Scan for the cell matching the given text and deliver its [x, y] coordinate at center. 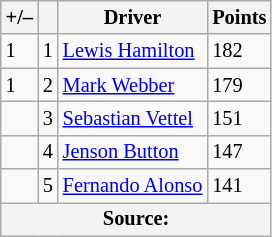
151 [239, 118]
Source: [136, 219]
Driver [133, 17]
2 [48, 85]
Points [239, 17]
Jenson Button [133, 152]
3 [48, 118]
5 [48, 186]
Lewis Hamilton [133, 51]
147 [239, 152]
141 [239, 186]
Sebastian Vettel [133, 118]
4 [48, 152]
182 [239, 51]
Fernando Alonso [133, 186]
+/– [20, 17]
Mark Webber [133, 85]
179 [239, 85]
